Search for the cell housing the specified text and yield its [x, y] center coordinate. 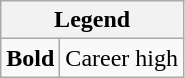
Legend [92, 20]
Career high [122, 58]
Bold [30, 58]
